Detect which cell encompasses the target text, then output its [X, Y] center coordinate. 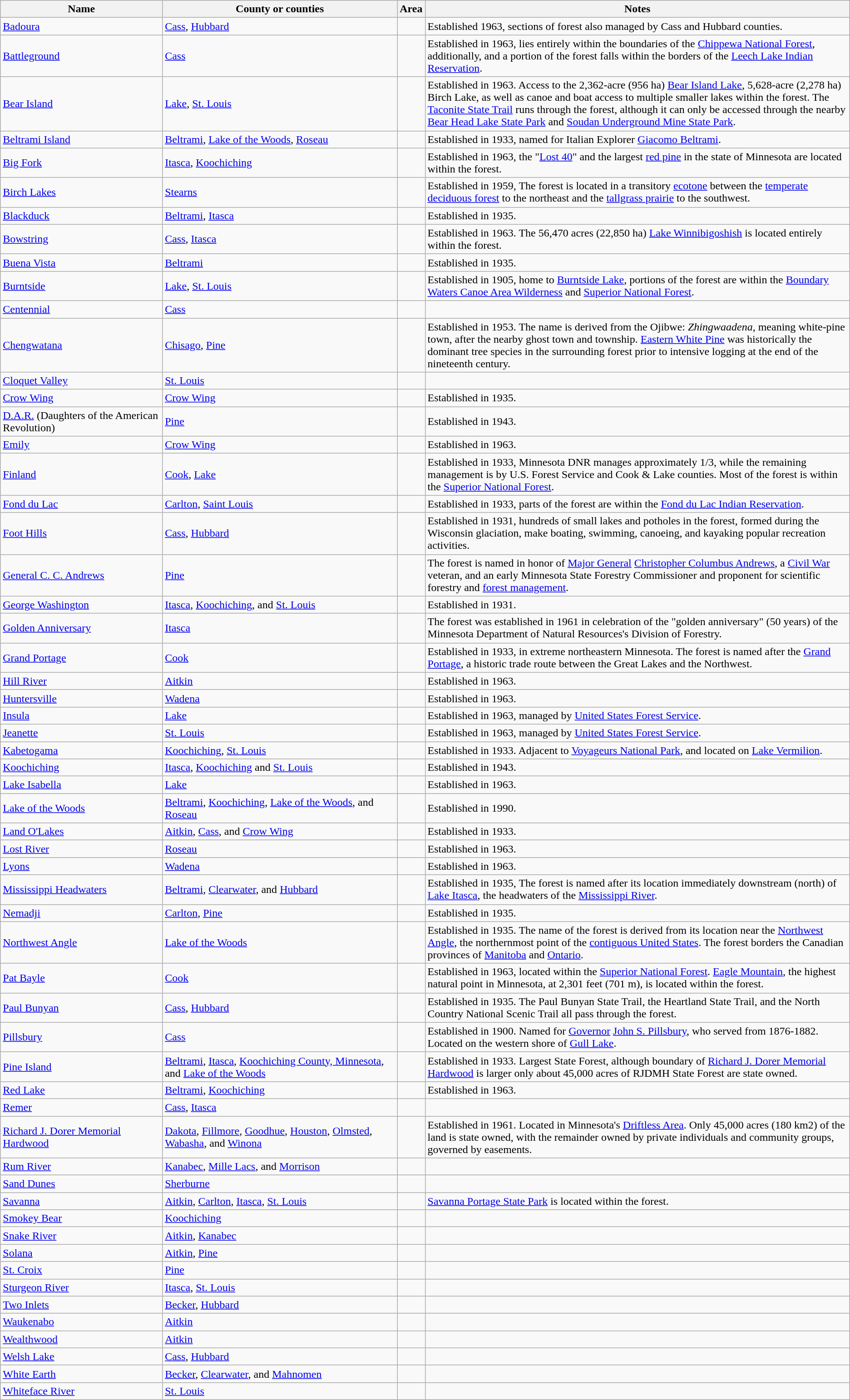
Kanabec, Mille Lacs, and Morrison [280, 1167]
Beltrami, Koochiching, Lake of the Woods, and Roseau [280, 808]
Blackduck [82, 216]
Jeanette [82, 733]
Becker, Hubbard [280, 1305]
Name [82, 9]
Established in 1935. The Paul Bunyan State Trail, the Heartland State Trail, and the North Country National Scenic Trail all pass through the forest. [637, 1008]
Northwest Angle [82, 942]
Burntside [82, 286]
Lyons [82, 866]
Snake River [82, 1236]
Established in 1900. Named for Governor John S. Pillsbury, who served from 1876-1882. Located on the western shore of Gull Lake. [637, 1037]
Established in 1933, parts of the forest are within the Fond du Lac Indian Reservation. [637, 504]
Land O'Lakes [82, 832]
Cloquet Valley [82, 381]
Chisago, Pine [280, 345]
Itasca, St. Louis [280, 1287]
Sherburne [280, 1184]
General C. C. Andrews [82, 575]
Wealthwood [82, 1339]
Richard J. Dorer Memorial Hardwood [82, 1137]
Welsh Lake [82, 1356]
Two Inlets [82, 1305]
Sand Dunes [82, 1184]
Grand Portage [82, 657]
Itasca, Koochiching and St. Louis [280, 768]
Pine Island [82, 1067]
Itasca, Koochiching [280, 163]
Koochiching, St. Louis [280, 750]
Aitkin, Carlton, Itasca, St. Louis [280, 1201]
Established in 1963. The 56,470 acres (22,850 ha) Lake Winnibigoshish is located entirely within the forest. [637, 239]
Dakota, Fillmore, Goodhue, Houston, Olmsted, Wabasha, and Winona [280, 1137]
Nemadji [82, 913]
County or counties [280, 9]
Buena Vista [82, 262]
Carlton, Pine [280, 913]
Kabetogama [82, 750]
Chengwatana [82, 345]
Sturgeon River [82, 1287]
Pat Bayle [82, 978]
Beltrami, Itasca [280, 216]
Cook, Lake [280, 474]
Lake Isabella [82, 785]
White Earth [82, 1374]
Fond du Lac [82, 504]
Smokey Bear [82, 1218]
Mississippi Headwaters [82, 890]
Savanna Portage State Park is located within the forest. [637, 1201]
Bear Island [82, 104]
Red Lake [82, 1090]
Hill River [82, 681]
Aitkin, Kanabec [280, 1236]
Golden Anniversary [82, 628]
Badoura [82, 26]
Savanna [82, 1201]
Bowstring [82, 239]
Foot Hills [82, 533]
Pillsbury [82, 1037]
Itasca, Koochiching, and St. Louis [280, 605]
Established in 1933. Adjacent to Voyageurs National Park, and located on Lake Vermilion. [637, 750]
Established in 1933. [637, 832]
Huntersville [82, 698]
Stearns [280, 192]
Finland [82, 474]
Solana [82, 1253]
Established in 1963, the "Lost 40" and the largest red pine in the state of Minnesota are located within the forest. [637, 163]
Established 1963, sections of forest also managed by Cass and Hubbard counties. [637, 26]
Lost River [82, 849]
Beltrami, Itasca, Koochiching County, Minnesota, and Lake of the Woods [280, 1067]
Paul Bunyan [82, 1008]
Beltrami [280, 262]
Beltrami, Clearwater, and Hubbard [280, 890]
Roseau [280, 849]
Whiteface River [82, 1391]
Beltrami Island [82, 139]
Beltrami, Koochiching [280, 1090]
Centennial [82, 309]
Aitkin, Pine [280, 1253]
Becker, Clearwater, and Mahnomen [280, 1374]
Itasca [280, 628]
Remer [82, 1107]
Established in 1933, named for Italian Explorer Giacomo Beltrami. [637, 139]
Carlton, Saint Louis [280, 504]
D.A.R. (Daughters of the American Revolution) [82, 421]
Emily [82, 445]
Insula [82, 715]
St. Croix [82, 1270]
Birch Lakes [82, 192]
George Washington [82, 605]
Established in 1931. [637, 605]
Battleground [82, 56]
Rum River [82, 1167]
Waukenabo [82, 1322]
Big Fork [82, 163]
Established in 1990. [637, 808]
Beltrami, Lake of the Woods, Roseau [280, 139]
Aitkin, Cass, and Crow Wing [280, 832]
Notes [637, 9]
Established in 1935, The forest is named after its location immediately downstream (north) of Lake Itasca, the headwaters of the Mississippi River. [637, 890]
Area [411, 9]
